Capture the cell that displays the provided text and extract its (X, Y) central coordinate. 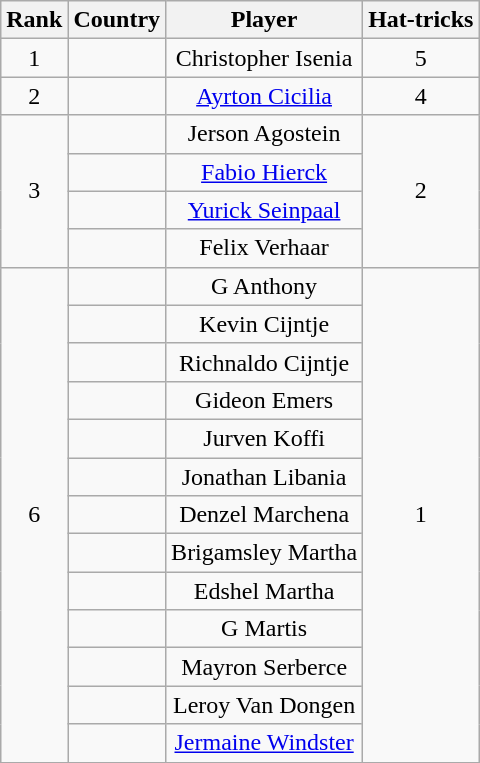
Denzel Marchena (264, 515)
G Martis (264, 629)
Jonathan Libania (264, 477)
6 (34, 514)
Fabio Hierck (264, 172)
Ayrton Cicilia (264, 96)
G Anthony (264, 286)
Brigamsley Martha (264, 553)
Yurick Seinpaal (264, 210)
Edshel Martha (264, 591)
Richnaldo Cijntje (264, 362)
Jermaine Windster (264, 743)
Christopher Isenia (264, 58)
Mayron Serberce (264, 667)
Felix Verhaar (264, 248)
3 (34, 191)
Rank (34, 20)
Player (264, 20)
Gideon Emers (264, 400)
Jerson Agostein (264, 134)
Kevin Cijntje (264, 324)
Jurven Koffi (264, 438)
Hat-tricks (421, 20)
Leroy Van Dongen (264, 705)
4 (421, 96)
Country (117, 20)
5 (421, 58)
